Identify which cell holds the provided text, then report its [x, y] central coordinate. 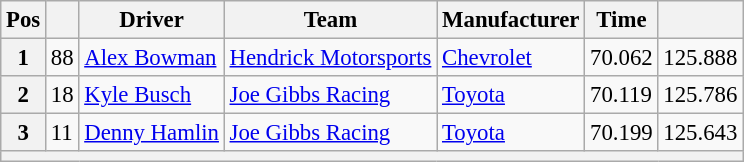
Driver [152, 20]
3 [24, 133]
70.062 [622, 58]
Pos [24, 20]
18 [62, 95]
Kyle Busch [152, 95]
2 [24, 95]
Denny Hamlin [152, 133]
Chevrolet [511, 58]
Manufacturer [511, 20]
125.643 [700, 133]
70.119 [622, 95]
125.786 [700, 95]
Time [622, 20]
Team [330, 20]
11 [62, 133]
1 [24, 58]
Alex Bowman [152, 58]
125.888 [700, 58]
88 [62, 58]
70.199 [622, 133]
Hendrick Motorsports [330, 58]
